Detect which cell encompasses the target text, then output its [X, Y] center coordinate. 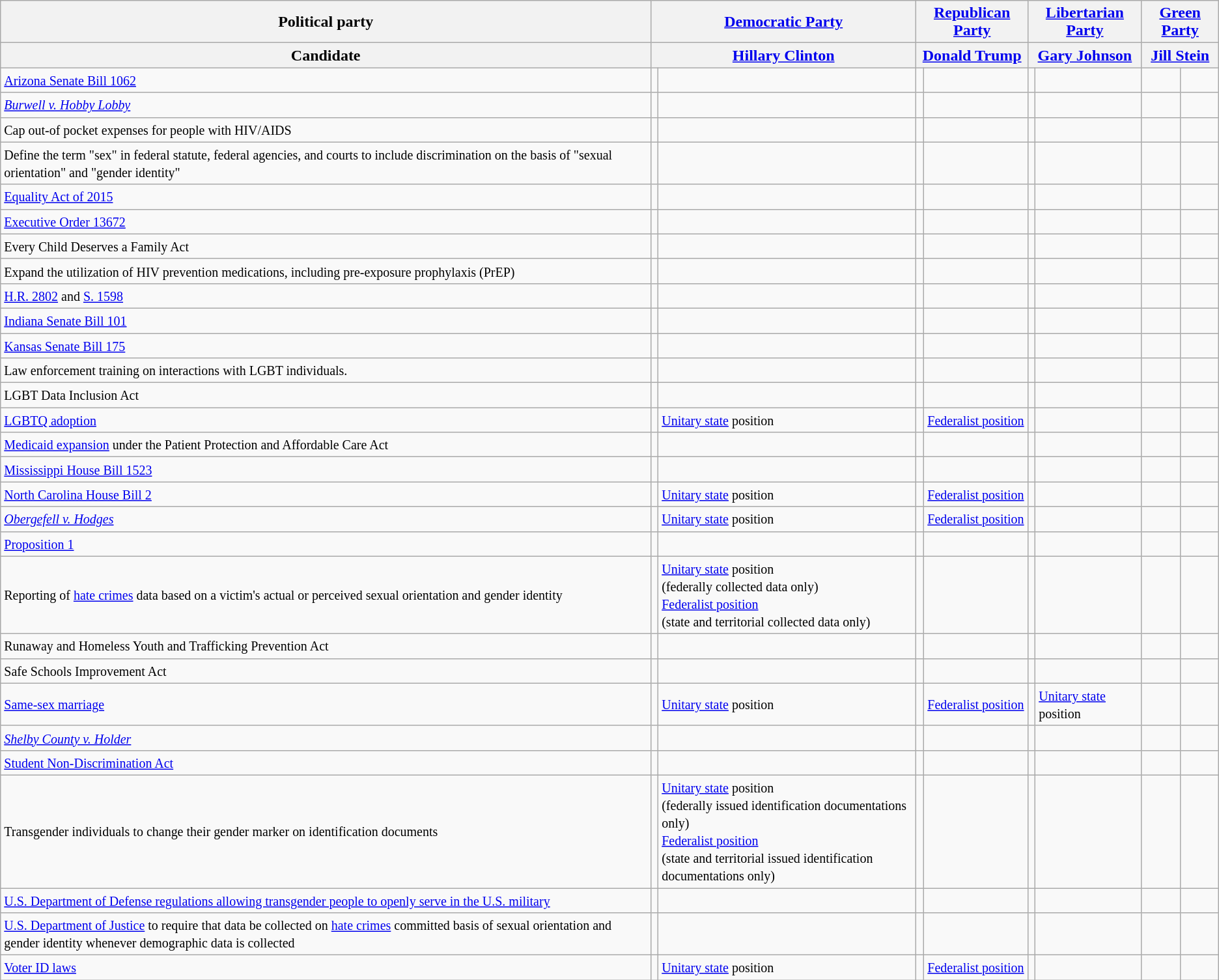
Republican Party [972, 22]
Jill Stein [1180, 55]
Gary Johnson [1085, 55]
LGBT Data Inclusion Act [326, 395]
Equality Act of 2015 [326, 197]
Hillary Clinton [784, 55]
Student Non-Discrimination Act [326, 763]
Democratic Party [784, 22]
Every Child Deserves a Family Act [326, 246]
Proposition 1 [326, 544]
Runaway and Homeless Youth and Trafficking Prevention Act [326, 646]
Mississippi House Bill 1523 [326, 469]
Executive Order 13672 [326, 221]
Indiana Senate Bill 101 [326, 320]
Medicaid expansion under the Patient Protection and Affordable Care Act [326, 445]
Unitary state position(federally collected data only)Federalist position(state and territorial collected data only) [787, 595]
Donald Trump [972, 55]
Safe Schools Improvement Act [326, 671]
Cap out-of pocket expenses for people with HIV/AIDS [326, 130]
Transgender individuals to change their gender marker on identification documents [326, 831]
North Carolina House Bill 2 [326, 494]
Same-sex marriage [326, 705]
Burwell v. Hobby Lobby [326, 105]
Expand the utilization of HIV prevention medications, including pre-exposure prophylaxis (PrEP) [326, 271]
Candidate [326, 55]
H.R. 2802 and S. 1598 [326, 296]
Shelby County v. Holder [326, 738]
Arizona Senate Bill 1062 [326, 80]
Reporting of hate crimes data based on a victim's actual or perceived sexual orientation and gender identity [326, 595]
Law enforcement training on interactions with LGBT individuals. [326, 371]
U.S. Department of Defense regulations allowing transgender people to openly serve in the U.S. military [326, 901]
Kansas Senate Bill 175 [326, 346]
LGBTQ adoption [326, 420]
Green Party [1180, 22]
Political party [326, 22]
Libertarian Party [1085, 22]
Voter ID laws [326, 968]
Obergefell v. Hodges [326, 519]
